Detect which cell encompasses the target text, then output its (X, Y) center coordinate. 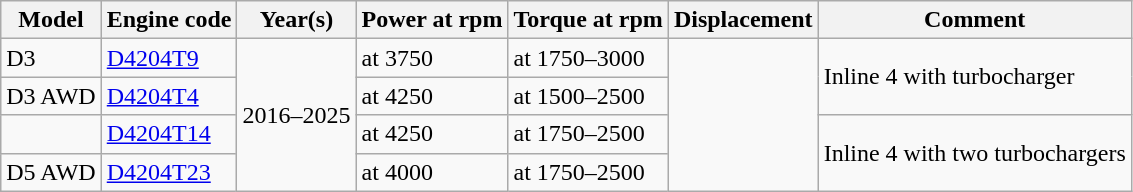
at 1500–2500 (588, 96)
D4204T9 (169, 58)
Displacement (743, 20)
Inline 4 with turbocharger (974, 77)
Torque at rpm (588, 20)
at 3750 (432, 58)
Engine code (169, 20)
Year(s) (296, 20)
D4204T23 (169, 172)
Inline 4 with two turbochargers (974, 153)
Power at rpm (432, 20)
Comment (974, 20)
Model (51, 20)
D4204T4 (169, 96)
D3 AWD (51, 96)
2016–2025 (296, 115)
D5 AWD (51, 172)
D4204T14 (169, 134)
D3 (51, 58)
at 1750–3000 (588, 58)
at 4000 (432, 172)
